Return the (x, y) coordinate for the center point of the cell that contains the specified text.  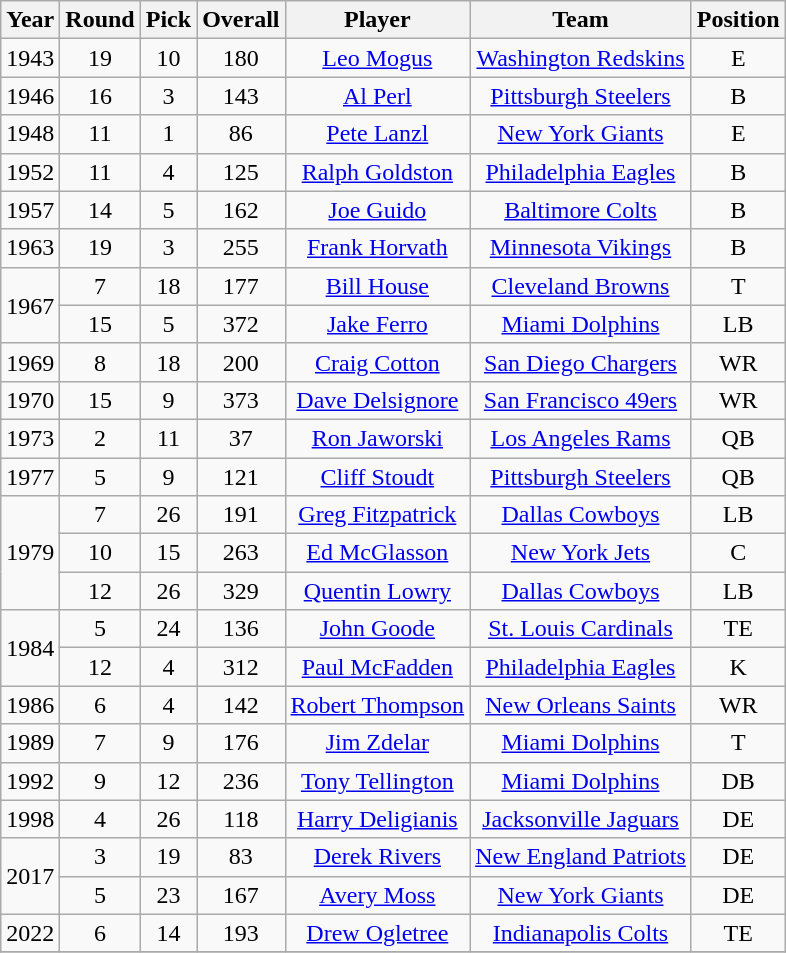
236 (241, 781)
37 (241, 438)
143 (241, 96)
1946 (30, 96)
263 (241, 553)
1979 (30, 553)
24 (168, 629)
2 (100, 438)
121 (241, 477)
8 (100, 362)
Bill House (378, 286)
Overall (241, 20)
Jake Ferro (378, 324)
1973 (30, 438)
Greg Fitzpatrick (378, 515)
1957 (30, 210)
Ralph Goldston (378, 172)
16 (100, 96)
Dave Delsignore (378, 400)
Pete Lanzl (378, 134)
177 (241, 286)
Quentin Lowry (378, 591)
Indianapolis Colts (581, 933)
C (738, 553)
John Goode (378, 629)
Tony Tellington (378, 781)
373 (241, 400)
142 (241, 705)
New England Patriots (581, 857)
Jim Zdelar (378, 743)
Avery Moss (378, 895)
1969 (30, 362)
191 (241, 515)
Jacksonville Jaguars (581, 819)
1998 (30, 819)
167 (241, 895)
372 (241, 324)
1952 (30, 172)
255 (241, 248)
1992 (30, 781)
136 (241, 629)
Harry Deligianis (378, 819)
200 (241, 362)
Ron Jaworski (378, 438)
180 (241, 58)
Baltimore Colts (581, 210)
1970 (30, 400)
San Diego Chargers (581, 362)
St. Louis Cardinals (581, 629)
Los Angeles Rams (581, 438)
118 (241, 819)
1986 (30, 705)
1948 (30, 134)
Round (100, 20)
86 (241, 134)
Pick (168, 20)
Position (738, 20)
Frank Horvath (378, 248)
Derek Rivers (378, 857)
1943 (30, 58)
83 (241, 857)
1989 (30, 743)
193 (241, 933)
125 (241, 172)
Leo Mogus (378, 58)
Minnesota Vikings (581, 248)
Robert Thompson (378, 705)
1967 (30, 305)
Craig Cotton (378, 362)
Al Perl (378, 96)
Joe Guido (378, 210)
1977 (30, 477)
DB (738, 781)
1984 (30, 648)
2017 (30, 876)
162 (241, 210)
312 (241, 667)
Ed McGlasson (378, 553)
176 (241, 743)
Paul McFadden (378, 667)
Cleveland Browns (581, 286)
Player (378, 20)
Drew Ogletree (378, 933)
New York Jets (581, 553)
329 (241, 591)
Washington Redskins (581, 58)
23 (168, 895)
Year (30, 20)
Team (581, 20)
New Orleans Saints (581, 705)
Cliff Stoudt (378, 477)
San Francisco 49ers (581, 400)
1963 (30, 248)
K (738, 667)
1 (168, 134)
2022 (30, 933)
